Provide the (X, Y) coordinate of the cell's center where the given text is located.  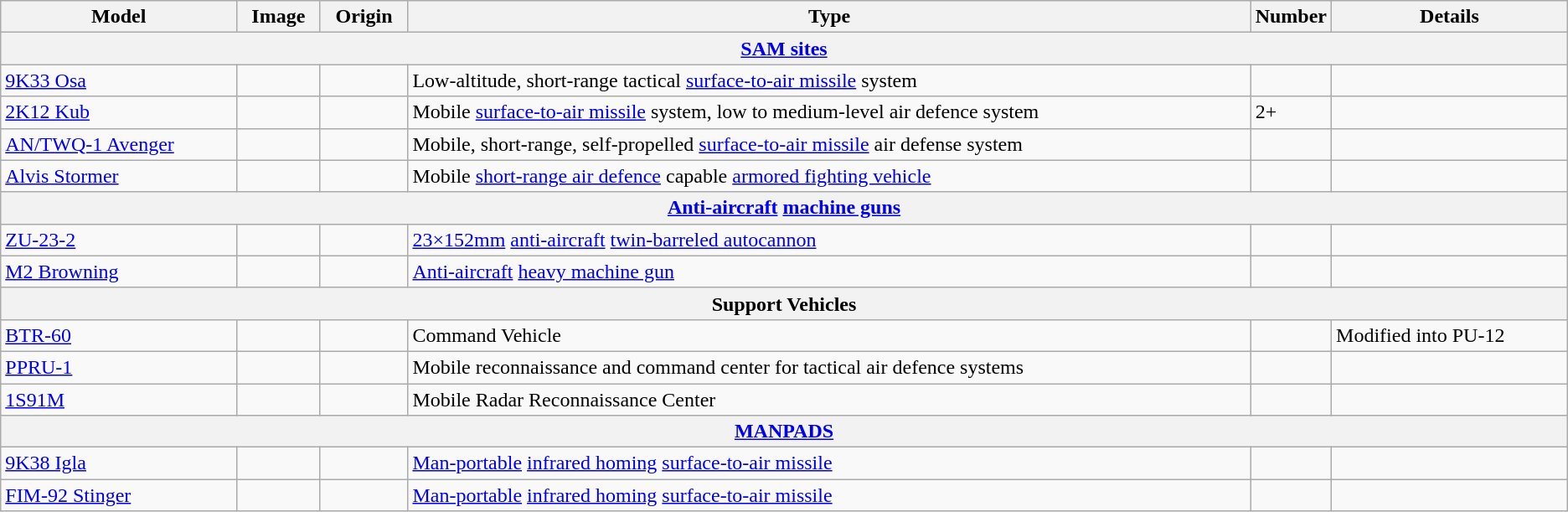
AN/TWQ-1 Avenger (119, 144)
Alvis Stormer (119, 176)
9K33 Osa (119, 80)
Number (1291, 17)
Low-altitude, short-range tactical surface-to-air missile system (829, 80)
Model (119, 17)
Image (278, 17)
Details (1450, 17)
M2 Browning (119, 272)
FIM-92 Stinger (119, 495)
2+ (1291, 112)
9K38 Igla (119, 463)
Support Vehicles (784, 303)
Command Vehicle (829, 335)
Mobile short-range air defence capable armored fighting vehicle (829, 176)
Origin (364, 17)
Modified into PU-12 (1450, 335)
Mobile, short-range, self-propelled surface-to-air missile air defense system (829, 144)
Anti-aircraft machine guns (784, 208)
1S91M (119, 400)
Anti-aircraft heavy machine gun (829, 272)
Mobile Radar Reconnaissance Center (829, 400)
2K12 Kub (119, 112)
Mobile surface-to-air missile system, low to medium-level air defence system (829, 112)
Mobile reconnaissance and command center for tactical air defence systems (829, 367)
MANPADS (784, 432)
Type (829, 17)
23×152mm anti-aircraft twin-barreled autocannon (829, 240)
BTR-60 (119, 335)
PPRU-1 (119, 367)
SAM sites (784, 49)
ZU-23-2 (119, 240)
